Return the (x, y) coordinate for the center point of the cell that contains the specified text.  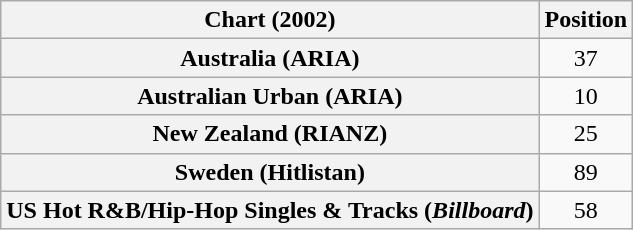
Sweden (Hitlistan) (270, 172)
US Hot R&B/Hip-Hop Singles & Tracks (Billboard) (270, 210)
Australia (ARIA) (270, 58)
25 (586, 134)
Chart (2002) (270, 20)
Australian Urban (ARIA) (270, 96)
58 (586, 210)
Position (586, 20)
89 (586, 172)
37 (586, 58)
New Zealand (RIANZ) (270, 134)
10 (586, 96)
